Detect which cell encompasses the target text, then output its (X, Y) center coordinate. 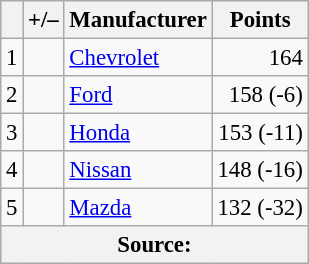
Nissan (138, 170)
164 (260, 58)
1 (12, 58)
Manufacturer (138, 20)
Mazda (138, 208)
Source: (154, 245)
158 (-6) (260, 95)
Honda (138, 133)
2 (12, 95)
Ford (138, 95)
132 (-32) (260, 208)
3 (12, 133)
Points (260, 20)
+/– (44, 20)
4 (12, 170)
Chevrolet (138, 58)
153 (-11) (260, 133)
5 (12, 208)
148 (-16) (260, 170)
